Search for the cell housing the specified text and yield its [X, Y] center coordinate. 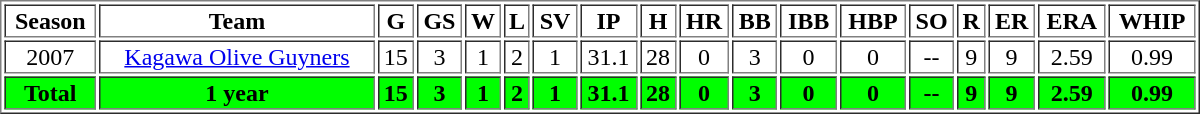
Total [50, 92]
GS [440, 20]
W [483, 20]
L [517, 20]
Season [50, 20]
BB [754, 20]
H [658, 20]
G [396, 20]
WHIP [1152, 20]
SV [555, 20]
ERA [1072, 20]
SO [932, 20]
IBB [808, 20]
HBP [873, 20]
ER [1012, 20]
Team [237, 20]
HR [704, 20]
Kagawa Olive Guyners [237, 56]
1 year [237, 92]
2007 [50, 56]
IP [608, 20]
R [971, 20]
